Scan for the cell matching the given text and deliver its [X, Y] coordinate at center. 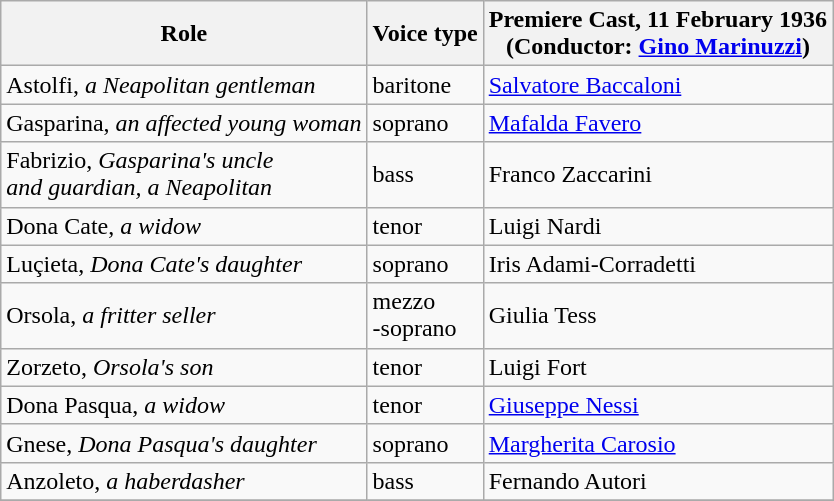
Giulia Tess [658, 316]
Role [184, 34]
Gasparina, an affected young woman [184, 123]
Dona Pasqua, a widow [184, 405]
Premiere Cast, 11 February 1936(Conductor: Gino Marinuzzi) [658, 34]
Gnese, Dona Pasqua's daughter [184, 443]
Orsola, a fritter seller [184, 316]
Luigi Fort [658, 367]
Zorzeto, Orsola's son [184, 367]
Iris Adami-Corradetti [658, 264]
Dona Cate, a widow [184, 226]
Salvatore Baccaloni [658, 85]
Astolfi, a Neapolitan gentleman [184, 85]
baritone [425, 85]
Mafalda Favero [658, 123]
Franco Zaccarini [658, 174]
mezzo-soprano [425, 316]
Fernando Autori [658, 481]
Anzoleto, a haberdasher [184, 481]
Luçieta, Dona Cate's daughter [184, 264]
Giuseppe Nessi [658, 405]
Luigi Nardi [658, 226]
Margherita Carosio [658, 443]
Fabrizio, Gasparina's uncle and guardian, a Neapolitan [184, 174]
Voice type [425, 34]
